Extract the (X, Y) coordinate from the center of the cell holding the provided text.  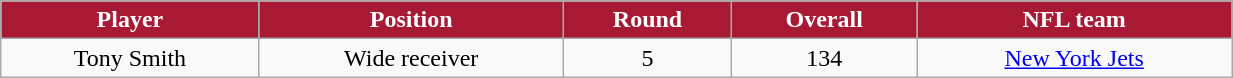
Position (411, 20)
Round (647, 20)
NFL team (1074, 20)
Overall (824, 20)
Tony Smith (130, 58)
5 (647, 58)
134 (824, 58)
Player (130, 20)
Wide receiver (411, 58)
New York Jets (1074, 58)
